Return [X, Y] of the center of cell containing provided text 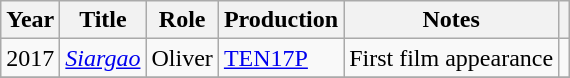
Role [182, 20]
2017 [30, 58]
Siargao [103, 58]
Year [30, 20]
Title [103, 20]
Production [280, 20]
TEN17P [280, 58]
Oliver [182, 58]
Notes [452, 20]
First film appearance [452, 58]
